Pinpoint the cell where the given text exists, returning its [X, Y] midpoint coordinate. 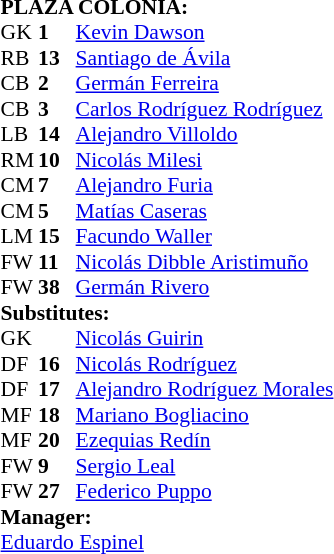
3 [57, 109]
Nicolás Rodríguez [205, 364]
Santiago de Ávila [205, 58]
Alejandro Villoldo [205, 135]
11 [57, 262]
Nicolás Dibble Aristimuño [205, 262]
RM [20, 160]
1 [57, 33]
10 [57, 160]
14 [57, 135]
Manager: [168, 517]
Nicolás Guirin [205, 339]
27 [57, 491]
5 [57, 211]
Kevin Dawson [205, 33]
Mariano Bogliacino [205, 415]
38 [57, 287]
16 [57, 364]
2 [57, 83]
Germán Ferreira [205, 83]
Carlos Rodríguez Rodríguez [205, 109]
RB [20, 58]
Nicolás Milesi [205, 160]
Alejandro Rodríguez Morales [205, 389]
Matías Caseras [205, 211]
7 [57, 185]
LM [20, 237]
Federico Puppo [205, 491]
LB [20, 135]
20 [57, 441]
Facundo Waller [205, 237]
Alejandro Furia [205, 185]
13 [57, 58]
Ezequias Redín [205, 441]
Substitutes: [168, 313]
Sergio Leal [205, 466]
Germán Rivero [205, 287]
18 [57, 415]
9 [57, 466]
15 [57, 237]
17 [57, 389]
